From the cell containing the given text, extract its center point as (X, Y) coordinate. 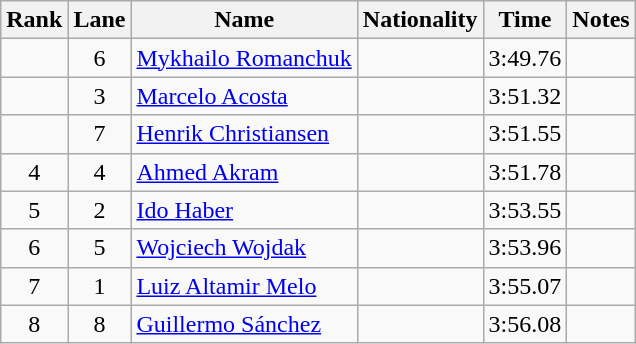
Guillermo Sánchez (244, 324)
3:51.32 (525, 96)
3:53.55 (525, 210)
Marcelo Acosta (244, 96)
3:51.55 (525, 134)
1 (100, 286)
2 (100, 210)
Henrik Christiansen (244, 134)
3 (100, 96)
Lane (100, 20)
Time (525, 20)
3:55.07 (525, 286)
3:49.76 (525, 58)
3:56.08 (525, 324)
Luiz Altamir Melo (244, 286)
Rank (34, 20)
Notes (601, 20)
Ahmed Akram (244, 172)
Mykhailo Romanchuk (244, 58)
Ido Haber (244, 210)
3:51.78 (525, 172)
Name (244, 20)
3:53.96 (525, 248)
Wojciech Wojdak (244, 248)
Nationality (420, 20)
